Provide the (x, y) coordinate of the cell's center where the given text is located.  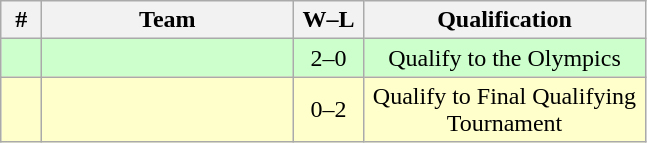
0–2 (328, 110)
Team (168, 20)
Qualify to the Olympics (504, 58)
2–0 (328, 58)
Qualification (504, 20)
# (22, 20)
Qualify to Final Qualifying Tournament (504, 110)
W–L (328, 20)
